Identify which cell holds the provided text, then report its [X, Y] central coordinate. 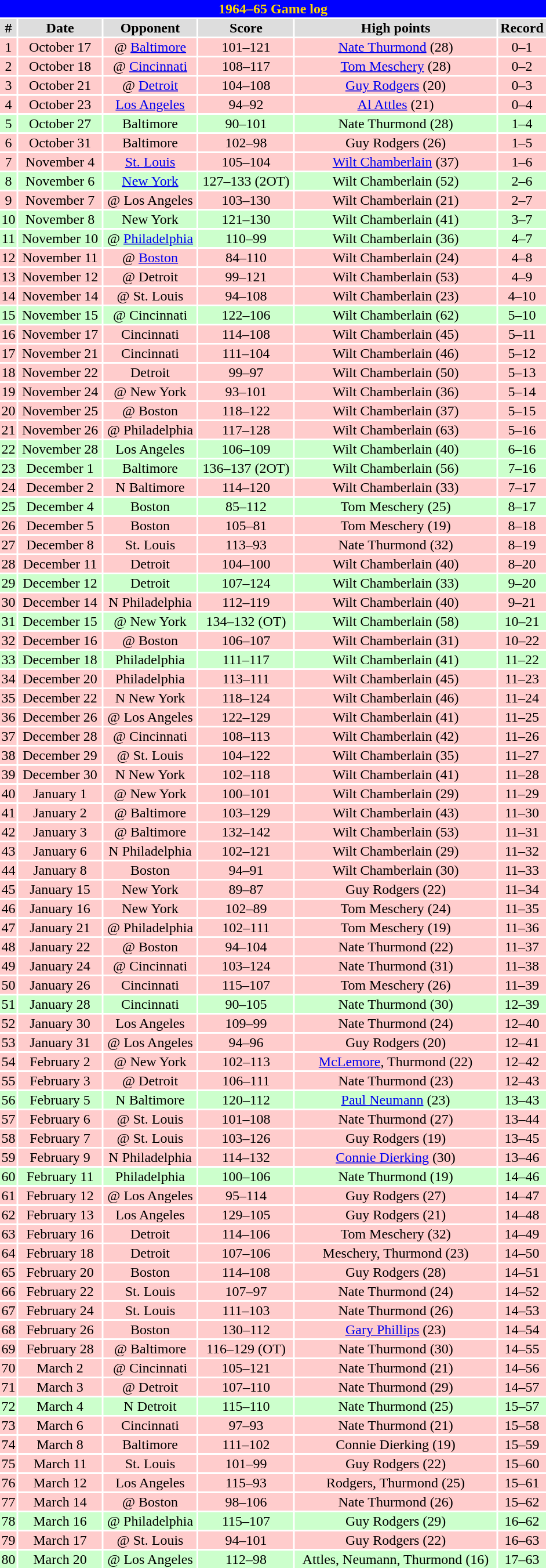
1 [8, 47]
Wilt Chamberlain (24) [395, 258]
January 30 [60, 1023]
January 31 [60, 1042]
11–28 [522, 774]
79 [8, 1540]
13 [8, 277]
56 [8, 1100]
24 [8, 487]
85–112 [246, 506]
114–132 [246, 1157]
16–63 [522, 1540]
December 8 [60, 545]
108–113 [246, 736]
Guy Rodgers (29) [395, 1521]
129–105 [246, 1215]
76 [8, 1483]
Record [522, 28]
5–12 [522, 353]
103–130 [246, 200]
March 14 [60, 1502]
107–97 [246, 1291]
114–120 [246, 487]
November 10 [60, 238]
21 [8, 430]
February 28 [60, 1349]
102–118 [246, 774]
110–99 [246, 238]
58 [8, 1138]
Wilt Chamberlain (21) [395, 200]
Guy Rodgers (27) [395, 1196]
33 [8, 660]
68 [8, 1330]
January 2 [60, 813]
99–97 [246, 372]
12–39 [522, 1004]
0–4 [522, 104]
4 [8, 104]
115–93 [246, 1483]
8–20 [522, 564]
December 1 [60, 468]
111–102 [246, 1444]
1–5 [522, 143]
October 23 [60, 104]
17 [8, 353]
102–89 [246, 908]
Nate Thurmond (27) [395, 1119]
March 6 [60, 1425]
Paul Neumann (23) [395, 1100]
Nate Thurmond (23) [395, 1081]
40 [8, 794]
14 [8, 296]
94–92 [246, 104]
14–52 [522, 1291]
11–22 [522, 660]
Wilt Chamberlain (52) [395, 181]
32 [8, 640]
3 [8, 85]
70 [8, 1368]
112–98 [246, 1559]
14–48 [522, 1215]
Wilt Chamberlain (23) [395, 296]
26 [8, 526]
14–56 [522, 1368]
Wilt Chamberlain (35) [395, 755]
11–33 [522, 870]
127–133 (2OT) [246, 181]
16 [8, 334]
108–117 [246, 66]
43 [8, 851]
39 [8, 774]
December 15 [60, 621]
March 3 [60, 1387]
66 [8, 1291]
14–53 [522, 1310]
November 26 [60, 430]
71 [8, 1387]
47 [8, 928]
15–59 [522, 1444]
100–101 [246, 794]
March 4 [60, 1406]
55 [8, 1081]
December 26 [60, 717]
5–11 [522, 334]
15–57 [522, 1406]
93–101 [246, 392]
0–2 [522, 66]
97–93 [246, 1425]
2–7 [522, 200]
14–47 [522, 1196]
52 [8, 1023]
15–62 [522, 1502]
94–108 [246, 296]
14–46 [522, 1176]
46 [8, 908]
61 [8, 1196]
March 11 [60, 1464]
December 4 [60, 506]
77 [8, 1502]
November 28 [60, 449]
Nate Thurmond (19) [395, 1176]
113–93 [246, 545]
March 20 [60, 1559]
44 [8, 870]
22 [8, 449]
March 2 [60, 1368]
50 [8, 985]
14–54 [522, 1330]
11–26 [522, 736]
1–4 [522, 124]
15 [8, 315]
14–51 [522, 1272]
Wilt Chamberlain (31) [395, 640]
11 [8, 238]
12–41 [522, 1042]
October 21 [60, 85]
94–96 [246, 1042]
49 [8, 966]
67 [8, 1310]
4–8 [522, 258]
6 [8, 143]
2–6 [522, 181]
74 [8, 1444]
69 [8, 1349]
62 [8, 1215]
March 17 [60, 1540]
12–42 [522, 1062]
53 [8, 1042]
Nate Thurmond (31) [395, 966]
9 [8, 200]
111–104 [246, 353]
4–9 [522, 277]
February 2 [60, 1062]
7–17 [522, 487]
December 29 [60, 755]
5 [8, 124]
103–129 [246, 813]
106–109 [246, 449]
December 20 [60, 679]
December 2 [60, 487]
11–32 [522, 851]
October 27 [60, 124]
0–1 [522, 47]
114–106 [246, 1234]
14–57 [522, 1387]
102–98 [246, 143]
106–111 [246, 1081]
78 [8, 1521]
February 24 [60, 1310]
February 7 [60, 1138]
102–121 [246, 851]
Nate Thurmond (32) [395, 545]
4–10 [522, 296]
November 7 [60, 200]
November 4 [60, 162]
December 22 [60, 698]
November 15 [60, 315]
18 [8, 372]
December 16 [60, 640]
Attles, Neumann, Thurmond (16) [395, 1559]
Wilt Chamberlain (56) [395, 468]
December 18 [60, 660]
45 [8, 889]
January 3 [60, 832]
November 8 [60, 219]
42 [8, 832]
84–110 [246, 258]
11–37 [522, 947]
November 25 [60, 411]
36 [8, 717]
102–113 [246, 1062]
9–20 [522, 583]
16–62 [522, 1521]
118–124 [246, 698]
February 22 [60, 1291]
80 [8, 1559]
Rodgers, Thurmond (25) [395, 1483]
5–16 [522, 430]
11–38 [522, 966]
13–43 [522, 1100]
38 [8, 755]
December 5 [60, 526]
13–44 [522, 1119]
111–103 [246, 1310]
107–124 [246, 583]
63 [8, 1234]
105–104 [246, 162]
November 22 [60, 372]
February 9 [60, 1157]
5–15 [522, 411]
February 20 [60, 1272]
8–19 [522, 545]
101–108 [246, 1119]
109–99 [246, 1023]
4–7 [522, 238]
Wilt Chamberlain (43) [395, 813]
Tom Meschery (32) [395, 1234]
2 [8, 66]
Nate Thurmond (29) [395, 1387]
48 [8, 947]
107–106 [246, 1253]
3–7 [522, 219]
November 24 [60, 392]
105–121 [246, 1368]
Tom Meschery (24) [395, 908]
11–27 [522, 755]
N Detroit [150, 1406]
35 [8, 698]
January 26 [60, 985]
102–111 [246, 928]
11–31 [522, 832]
McLemore, Thurmond (22) [395, 1062]
Gary Phillips (23) [395, 1330]
December 30 [60, 774]
59 [8, 1157]
11–29 [522, 794]
12 [8, 258]
94–91 [246, 870]
100–106 [246, 1176]
130–112 [246, 1330]
101–121 [246, 47]
115–110 [246, 1406]
14–55 [522, 1349]
Tom Meschery (28) [395, 66]
Guy Rodgers (21) [395, 1215]
11–30 [522, 813]
103–124 [246, 966]
11–24 [522, 698]
90–105 [246, 1004]
122–129 [246, 717]
11–23 [522, 679]
February 11 [60, 1176]
February 16 [60, 1234]
# [8, 28]
57 [8, 1119]
7 [8, 162]
113–111 [246, 679]
104–122 [246, 755]
Al Attles (21) [395, 104]
28 [8, 564]
November 11 [60, 258]
Opponent [150, 28]
November 14 [60, 296]
13–45 [522, 1138]
0–3 [522, 85]
1964–65 Game log [273, 9]
Wilt Chamberlain (50) [395, 372]
95–114 [246, 1196]
14–49 [522, 1234]
90–101 [246, 124]
Nate Thurmond (25) [395, 1406]
Connie Dierking (19) [395, 1444]
121–130 [246, 219]
15–60 [522, 1464]
118–122 [246, 411]
107–110 [246, 1387]
31 [8, 621]
Tom Meschery (26) [395, 985]
14–50 [522, 1253]
89–87 [246, 889]
19 [8, 392]
20 [8, 411]
117–128 [246, 430]
25 [8, 506]
March 12 [60, 1483]
12–43 [522, 1081]
15–61 [522, 1483]
23 [8, 468]
65 [8, 1272]
January 1 [60, 794]
December 12 [60, 583]
122–106 [246, 315]
High points [395, 28]
5–10 [522, 315]
51 [8, 1004]
February 26 [60, 1330]
January 16 [60, 908]
41 [8, 813]
8–17 [522, 506]
8–18 [522, 526]
January 21 [60, 928]
11–35 [522, 908]
120–112 [246, 1100]
104–100 [246, 564]
Score [246, 28]
73 [8, 1425]
60 [8, 1176]
Guy Rodgers (19) [395, 1138]
105–81 [246, 526]
October 17 [60, 47]
February 3 [60, 1081]
103–126 [246, 1138]
6–16 [522, 449]
Nate Thurmond (22) [395, 947]
February 5 [60, 1100]
9–21 [522, 602]
75 [8, 1464]
15–58 [522, 1425]
5–13 [522, 372]
10–22 [522, 640]
5–14 [522, 392]
11–36 [522, 928]
January 28 [60, 1004]
64 [8, 1253]
13–46 [522, 1157]
134–132 (OT) [246, 621]
January 15 [60, 889]
37 [8, 736]
February 6 [60, 1119]
17–63 [522, 1559]
11–25 [522, 717]
Wilt Chamberlain (42) [395, 736]
November 17 [60, 334]
136–137 (2OT) [246, 468]
94–101 [246, 1540]
October 18 [60, 66]
104–108 [246, 85]
10–21 [522, 621]
1–6 [522, 162]
99–121 [246, 277]
29 [8, 583]
November 6 [60, 181]
94–104 [246, 947]
December 11 [60, 564]
72 [8, 1406]
November 21 [60, 353]
116–129 (OT) [246, 1349]
Connie Dierking (30) [395, 1157]
January 22 [60, 947]
January 24 [60, 966]
34 [8, 679]
December 14 [60, 602]
Wilt Chamberlain (62) [395, 315]
132–142 [246, 832]
98–106 [246, 1502]
Meschery, Thurmond (23) [395, 1253]
October 31 [60, 143]
February 18 [60, 1253]
Wilt Chamberlain (58) [395, 621]
Tom Meschery (25) [395, 506]
8 [8, 181]
106–107 [246, 640]
December 28 [60, 736]
February 13 [60, 1215]
11–34 [522, 889]
March 8 [60, 1444]
February 12 [60, 1196]
101–99 [246, 1464]
January 8 [60, 870]
10 [8, 219]
54 [8, 1062]
30 [8, 602]
Guy Rodgers (28) [395, 1272]
November 12 [60, 277]
Guy Rodgers (26) [395, 143]
111–117 [246, 660]
January 6 [60, 851]
7–16 [522, 468]
112–119 [246, 602]
Wilt Chamberlain (30) [395, 870]
March 16 [60, 1521]
Wilt Chamberlain (63) [395, 430]
12–40 [522, 1023]
27 [8, 545]
Date [60, 28]
11–39 [522, 985]
